Capture the cell that displays the provided text and extract its [x, y] central coordinate. 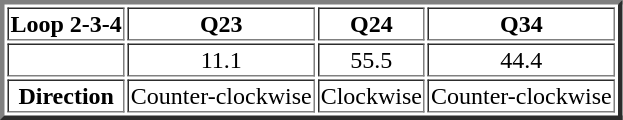
44.4 [522, 60]
Loop 2-3-4 [66, 24]
11.1 [222, 60]
55.5 [372, 60]
Q24 [372, 24]
Direction [66, 96]
Clockwise [372, 96]
Q23 [222, 24]
Q34 [522, 24]
